Return the (X, Y) coordinate for the center point of the cell that contains the specified text.  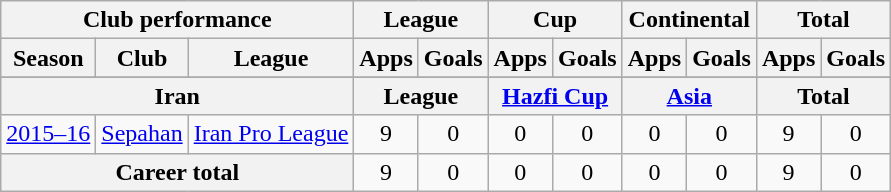
Career total (178, 172)
Iran Pro League (271, 134)
Iran (178, 96)
Club performance (178, 20)
Club (142, 58)
Season (48, 58)
Continental (689, 20)
Hazfi Cup (555, 96)
Sepahan (142, 134)
2015–16 (48, 134)
Asia (689, 96)
Cup (555, 20)
